Capture the cell that displays the provided text and extract its [X, Y] central coordinate. 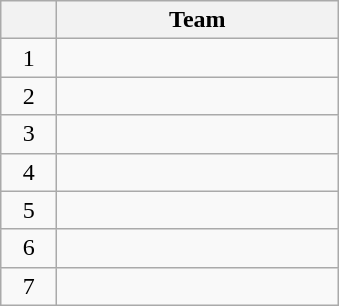
4 [29, 172]
6 [29, 248]
5 [29, 210]
2 [29, 96]
3 [29, 134]
1 [29, 58]
7 [29, 286]
Team [198, 20]
